Detect which cell encompasses the target text, then output its [x, y] center coordinate. 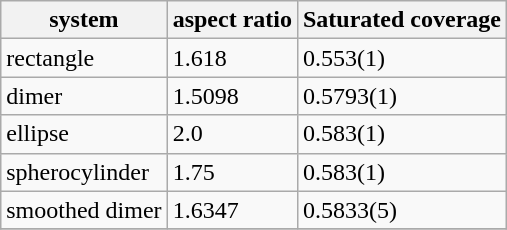
dimer [84, 96]
1.618 [232, 58]
0.553(1) [402, 58]
0.5833(5) [402, 210]
0.5793(1) [402, 96]
1.6347 [232, 210]
1.75 [232, 172]
ellipse [84, 134]
2.0 [232, 134]
spherocylinder [84, 172]
system [84, 20]
smoothed dimer [84, 210]
rectangle [84, 58]
Saturated coverage [402, 20]
aspect ratio [232, 20]
1.5098 [232, 96]
